For the text-containing cell, return its midpoint in [x, y] coordinate format. 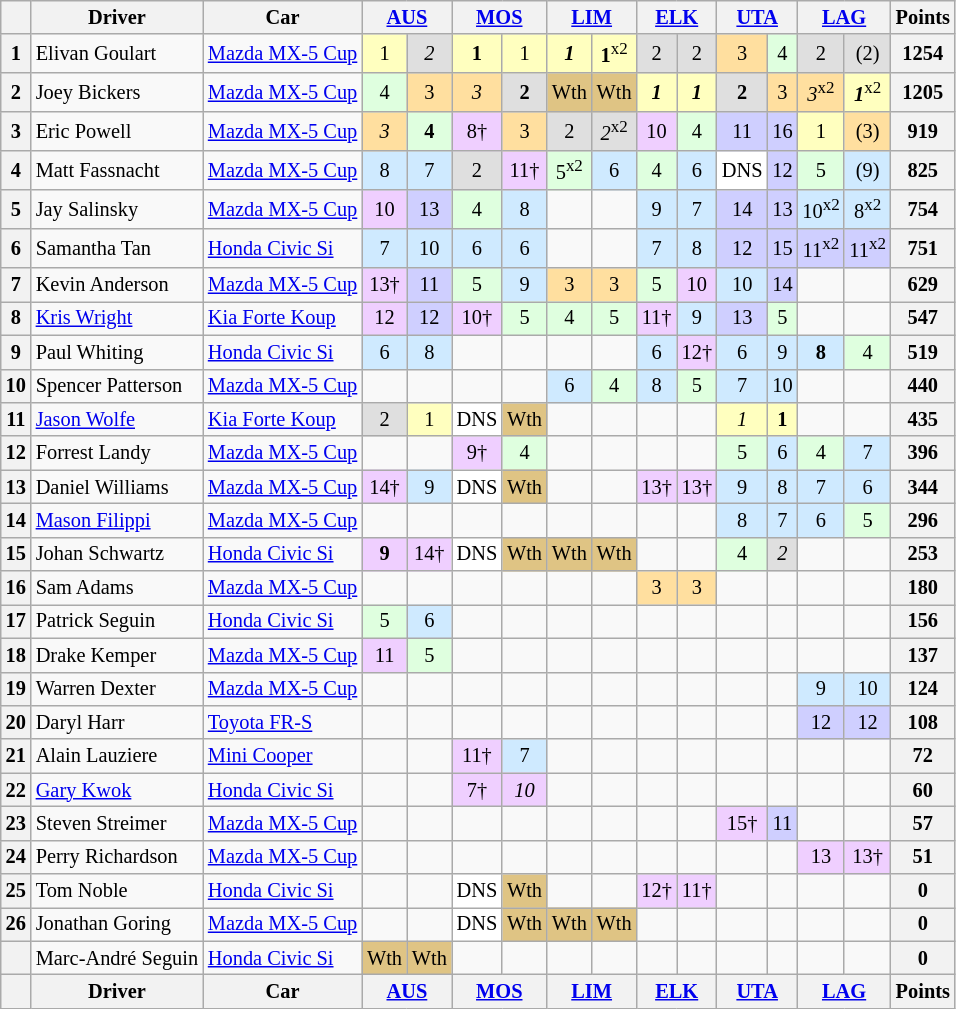
137 [923, 655]
(3) [867, 132]
Spencer Patterson [117, 386]
20 [16, 722]
72 [923, 756]
Drake Kemper [117, 655]
Daryl Harr [117, 722]
Elivan Goulart [117, 54]
8x2 [867, 210]
156 [923, 621]
Johan Schwartz [117, 554]
396 [923, 453]
2x2 [614, 132]
344 [923, 487]
Alain Lauziere [117, 756]
1205 [923, 92]
8† [477, 132]
7† [477, 790]
Mini Cooper [282, 756]
180 [923, 588]
Steven Streimer [117, 823]
3x2 [820, 92]
Marc-André Seguin [117, 958]
519 [923, 352]
108 [923, 722]
21 [16, 756]
60 [923, 790]
Eric Powell [117, 132]
10† [477, 318]
Jay Salinsky [117, 210]
296 [923, 520]
15† [742, 823]
825 [923, 170]
(9) [867, 170]
18 [16, 655]
Jason Wolfe [117, 419]
Toyota FR-S [282, 722]
547 [923, 318]
751 [923, 248]
Warren Dexter [117, 689]
919 [923, 132]
26 [16, 924]
Patrick Seguin [117, 621]
754 [923, 210]
51 [923, 857]
19 [16, 689]
57 [923, 823]
253 [923, 554]
Forrest Landy [117, 453]
Daniel Williams [117, 487]
629 [923, 285]
17 [16, 621]
5x2 [570, 170]
Gary Kwok [117, 790]
Joey Bickers [117, 92]
Tom Noble [117, 891]
Jonathan Goring [117, 924]
Kris Wright [117, 318]
(2) [867, 54]
1254 [923, 54]
Mason Filippi [117, 520]
9† [477, 453]
23 [16, 823]
Sam Adams [117, 588]
10x2 [820, 210]
124 [923, 689]
25 [16, 891]
24 [16, 857]
440 [923, 386]
435 [923, 419]
Kevin Anderson [117, 285]
22 [16, 790]
Paul Whiting [117, 352]
Matt Fassnacht [117, 170]
Samantha Tan [117, 248]
Perry Richardson [117, 857]
